Extract the (X, Y) coordinate from the center of the cell holding the provided text.  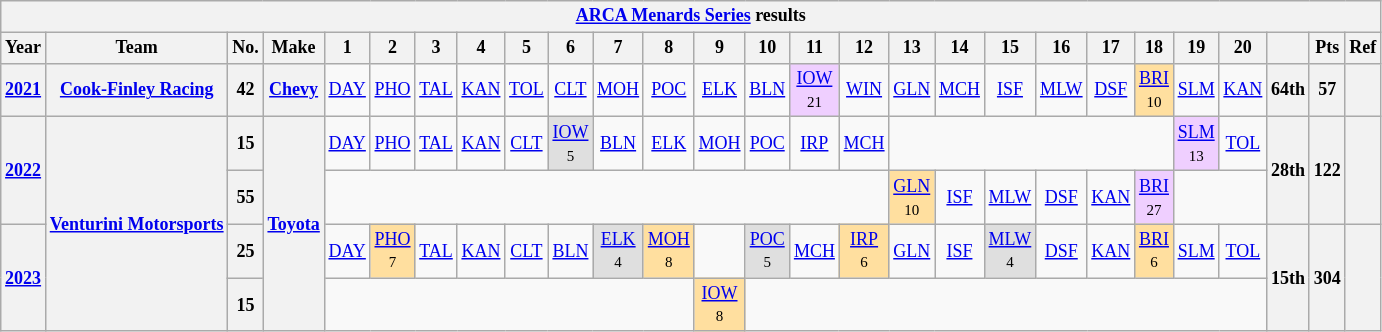
ELK4 (618, 251)
8 (668, 48)
13 (912, 48)
Venturini Motorsports (136, 224)
18 (1154, 48)
MLW4 (1010, 251)
1 (347, 48)
5 (526, 48)
BRI27 (1154, 197)
304 (1327, 278)
BRI10 (1154, 90)
122 (1327, 170)
64th (1288, 90)
MOH8 (668, 251)
Year (24, 48)
6 (570, 48)
57 (1327, 90)
2023 (24, 278)
20 (1243, 48)
3 (436, 48)
55 (246, 197)
4 (481, 48)
2022 (24, 170)
19 (1196, 48)
No. (246, 48)
10 (768, 48)
POC5 (768, 251)
Team (136, 48)
Pts (1327, 48)
Cook-Finley Racing (136, 90)
17 (1111, 48)
Ref (1363, 48)
BRI6 (1154, 251)
ARCA Menards Series results (691, 16)
GLN10 (912, 197)
42 (246, 90)
IOW21 (815, 90)
IOW8 (720, 305)
SLM13 (1196, 144)
25 (246, 251)
IRP (815, 144)
IOW5 (570, 144)
Make (294, 48)
Chevy (294, 90)
IRP6 (864, 251)
12 (864, 48)
11 (815, 48)
PHO7 (392, 251)
WIN (864, 90)
15th (1288, 278)
Toyota (294, 224)
16 (1062, 48)
28th (1288, 170)
2 (392, 48)
9 (720, 48)
7 (618, 48)
14 (960, 48)
2021 (24, 90)
